Find where the given text appears and provide that cell's center as (x, y) coordinate. 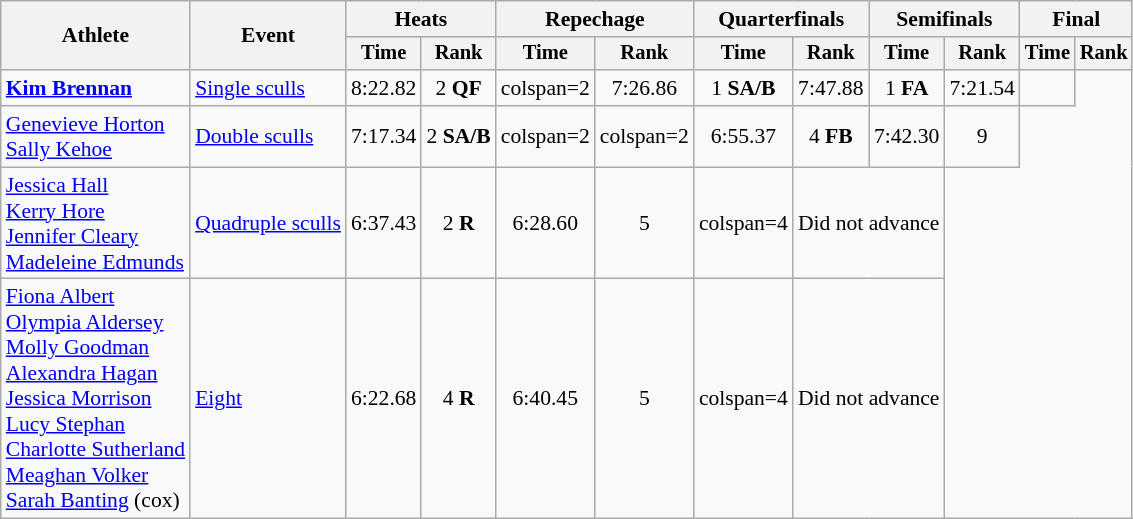
7:47.88 (831, 88)
Repechage (595, 19)
9 (982, 136)
1 FA (907, 88)
Single sculls (268, 88)
Athlete (96, 36)
Fiona AlbertOlympia AlderseyMolly GoodmanAlexandra HaganJessica MorrisonLucy StephanCharlotte SutherlandMeaghan VolkerSarah Banting (cox) (96, 399)
Final (1076, 19)
2 R (458, 223)
Event (268, 36)
Quadruple sculls (268, 223)
1 SA/B (744, 88)
8:22.82 (384, 88)
6:55.37 (744, 136)
2 SA/B (458, 136)
Kim Brennan (96, 88)
4 R (458, 399)
Jessica HallKerry HoreJennifer ClearyMadeleine Edmunds (96, 223)
Quarterfinals (782, 19)
7:26.86 (644, 88)
Double sculls (268, 136)
6:40.45 (546, 399)
2 QF (458, 88)
6:22.68 (384, 399)
7:17.34 (384, 136)
7:42.30 (907, 136)
7:21.54 (982, 88)
Semifinals (944, 19)
6:28.60 (546, 223)
Eight (268, 399)
6:37.43 (384, 223)
Genevieve HortonSally Kehoe (96, 136)
Heats (421, 19)
4 FB (831, 136)
